Search for the cell housing the specified text and yield its (X, Y) center coordinate. 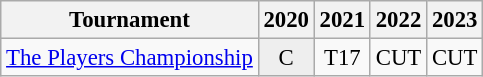
C (286, 58)
The Players Championship (130, 58)
Tournament (130, 20)
2020 (286, 20)
2022 (398, 20)
T17 (342, 58)
2021 (342, 20)
2023 (455, 20)
